Determine the (X, Y) coordinate at the center of the cell enclosing the given text.  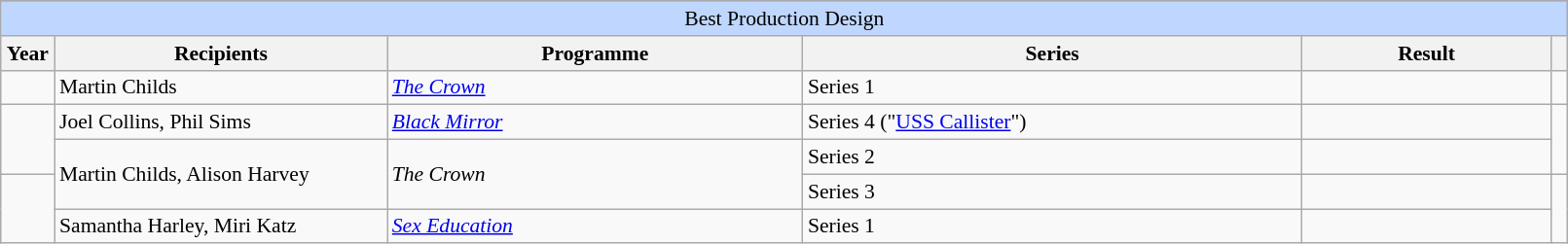
Series 4 ("USS Callister") (1053, 122)
Martin Childs (221, 87)
Martin Childs, Alison Harvey (221, 175)
Series 3 (1053, 192)
Black Mirror (596, 122)
Recipients (221, 53)
Programme (596, 53)
Year (27, 53)
Best Production Design (784, 18)
Samantha Harley, Miri Katz (221, 227)
Series (1053, 53)
Sex Education (596, 227)
Series 2 (1053, 157)
Result (1426, 53)
Joel Collins, Phil Sims (221, 122)
